Detect which cell encompasses the target text, then output its [X, Y] center coordinate. 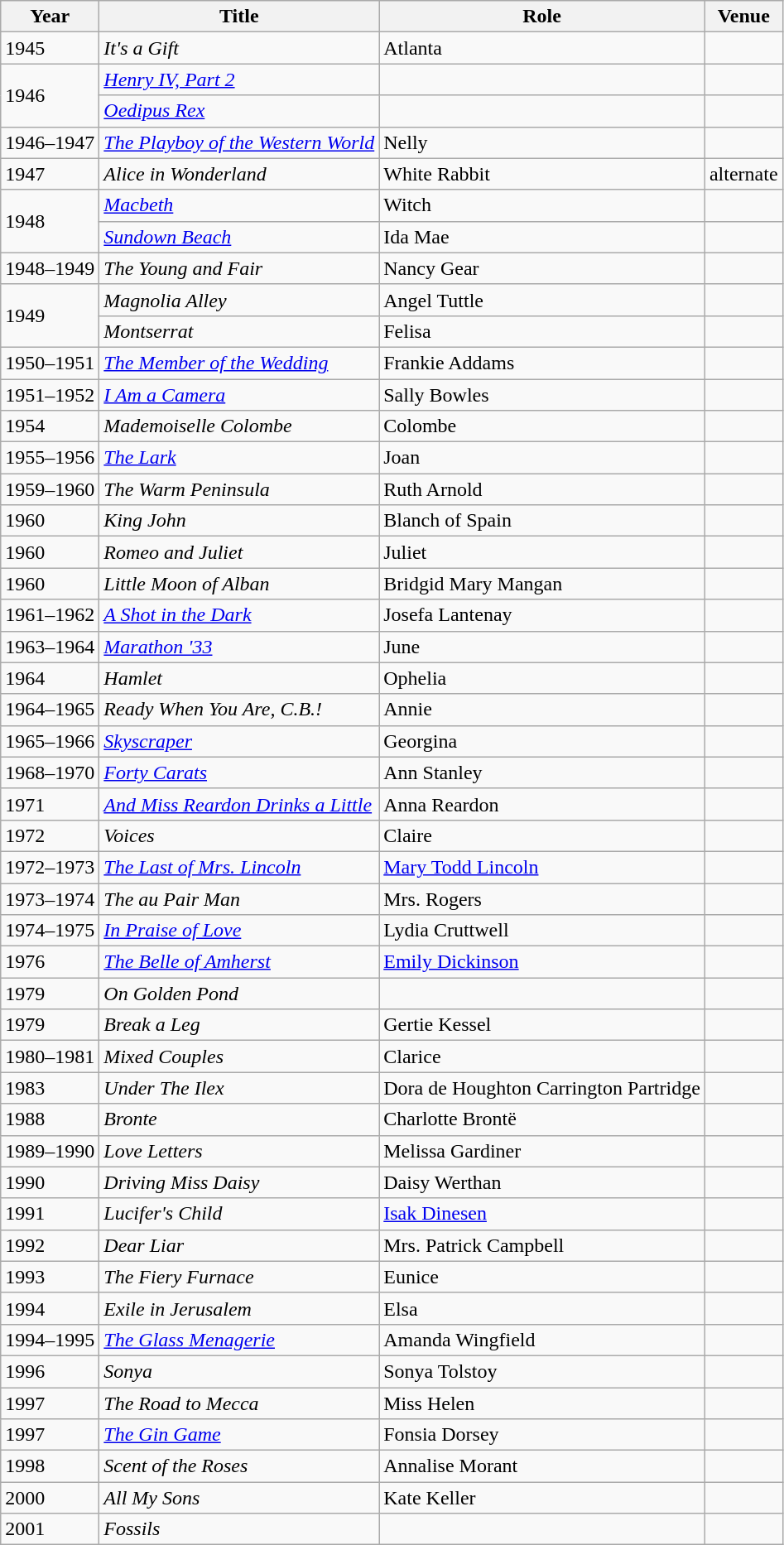
1998 [50, 1466]
Sally Bowles [542, 395]
In Praise of Love [239, 931]
Colombe [542, 426]
Break a Leg [239, 1025]
Fonsia Dorsey [542, 1435]
1988 [50, 1119]
2000 [50, 1498]
Love Letters [239, 1151]
Witch [542, 205]
Dora de Houghton Carrington Partridge [542, 1088]
Elsa [542, 1308]
Romeo and Juliet [239, 552]
The au Pair Man [239, 898]
Sonya [239, 1371]
Blanch of Spain [542, 521]
The Lark [239, 458]
1946 [50, 95]
Title [239, 17]
Georgina [542, 741]
Atlanta [542, 48]
Ida Mae [542, 237]
1949 [50, 315]
Marathon '33 [239, 647]
Bridgid Mary Mangan [542, 584]
Ruth Arnold [542, 489]
1973–1974 [50, 898]
1989–1990 [50, 1151]
Gertie Kessel [542, 1025]
Angel Tuttle [542, 300]
Nancy Gear [542, 268]
1964–1965 [50, 710]
1963–1964 [50, 647]
Oedipus Rex [239, 111]
Exile in Jerusalem [239, 1308]
The Young and Fair [239, 268]
1945 [50, 48]
Annalise Morant [542, 1466]
Driving Miss Daisy [239, 1182]
Sonya Tolstoy [542, 1371]
Anna Reardon [542, 804]
Fossils [239, 1529]
1996 [50, 1371]
I Am a Camera [239, 395]
Mary Todd Lincoln [542, 867]
Sundown Beach [239, 237]
1954 [50, 426]
Isak Dinesen [542, 1214]
A Shot in the Dark [239, 615]
Claire [542, 835]
It's a Gift [239, 48]
Frankie Addams [542, 363]
Mrs. Rogers [542, 898]
Ophelia [542, 678]
1994 [50, 1308]
Joan [542, 458]
King John [239, 521]
Year [50, 17]
1948–1949 [50, 268]
1947 [50, 174]
Miss Helen [542, 1403]
1961–1962 [50, 615]
The Playboy of the Western World [239, 142]
1946–1947 [50, 142]
June [542, 647]
Juliet [542, 552]
1965–1966 [50, 741]
Clarice [542, 1056]
Annie [542, 710]
Melissa Gardiner [542, 1151]
1994–1995 [50, 1340]
Emily Dickinson [542, 962]
1968–1970 [50, 772]
The Belle of Amherst [239, 962]
1974–1975 [50, 931]
The Last of Mrs. Lincoln [239, 867]
1991 [50, 1214]
All My Sons [239, 1498]
On Golden Pond [239, 994]
The Member of the Wedding [239, 363]
1959–1960 [50, 489]
The Glass Menagerie [239, 1340]
Mrs. Patrick Campbell [542, 1245]
Mademoiselle Colombe [239, 426]
The Warm Peninsula [239, 489]
2001 [50, 1529]
Role [542, 17]
1983 [50, 1088]
Lydia Cruttwell [542, 931]
Ready When You Are, C.B.! [239, 710]
1993 [50, 1277]
Little Moon of Alban [239, 584]
1955–1956 [50, 458]
The Fiery Furnace [239, 1277]
Josefa Lantenay [542, 615]
Mixed Couples [239, 1056]
White Rabbit [542, 174]
Eunice [542, 1277]
Forty Carats [239, 772]
1950–1951 [50, 363]
The Gin Game [239, 1435]
Hamlet [239, 678]
Henry IV, Part 2 [239, 79]
1972–1973 [50, 867]
Under The Ilex [239, 1088]
Dear Liar [239, 1245]
1964 [50, 678]
1992 [50, 1245]
1951–1952 [50, 395]
Nelly [542, 142]
And Miss Reardon Drinks a Little [239, 804]
1976 [50, 962]
alternate [743, 174]
Macbeth [239, 205]
Felisa [542, 331]
Ann Stanley [542, 772]
Scent of the Roses [239, 1466]
1980–1981 [50, 1056]
1971 [50, 804]
Charlotte Brontë [542, 1119]
Amanda Wingfield [542, 1340]
Bronte [239, 1119]
1990 [50, 1182]
Alice in Wonderland [239, 174]
The Road to Mecca [239, 1403]
Lucifer's Child [239, 1214]
1948 [50, 221]
Daisy Werthan [542, 1182]
1972 [50, 835]
Magnolia Alley [239, 300]
Voices [239, 835]
Kate Keller [542, 1498]
Venue [743, 17]
Montserrat [239, 331]
Skyscraper [239, 741]
